Capture the cell that displays the provided text and extract its [x, y] central coordinate. 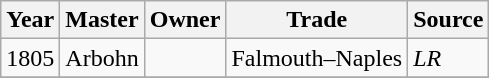
Arbohn [102, 58]
Trade [317, 20]
Master [102, 20]
Year [30, 20]
Owner [185, 20]
1805 [30, 58]
Source [448, 20]
Falmouth–Naples [317, 58]
LR [448, 58]
